Output the [x, y] coordinate of the center of the cell containing the given text.  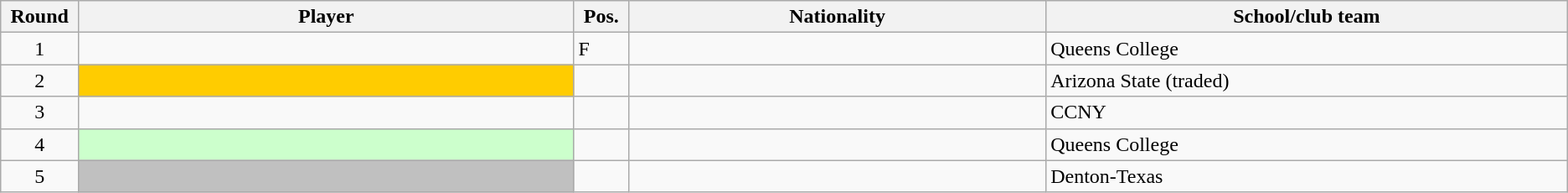
Arizona State (traded) [1307, 81]
Player [327, 17]
Pos. [601, 17]
F [601, 49]
4 [40, 144]
School/club team [1307, 17]
CCNY [1307, 112]
1 [40, 49]
3 [40, 112]
Nationality [838, 17]
5 [40, 176]
2 [40, 81]
Denton-Texas [1307, 176]
Round [40, 17]
